Output the [x, y] coordinate of the center of the cell containing the given text.  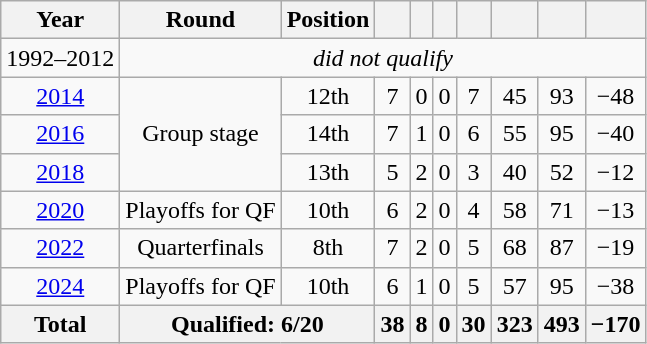
−48 [616, 96]
2018 [60, 172]
Year [60, 20]
did not qualify [383, 58]
40 [514, 172]
Group stage [200, 134]
45 [514, 96]
71 [562, 210]
−40 [616, 134]
8th [328, 248]
2020 [60, 210]
−38 [616, 286]
55 [514, 134]
−19 [616, 248]
Quarterfinals [200, 248]
12th [328, 96]
3 [474, 172]
93 [562, 96]
13th [328, 172]
38 [392, 324]
2016 [60, 134]
−170 [616, 324]
30 [474, 324]
68 [514, 248]
4 [474, 210]
Round [200, 20]
57 [514, 286]
2024 [60, 286]
Position [328, 20]
1992–2012 [60, 58]
87 [562, 248]
8 [422, 324]
52 [562, 172]
Qualified: 6/20 [248, 324]
2022 [60, 248]
493 [562, 324]
Total [60, 324]
58 [514, 210]
−13 [616, 210]
2014 [60, 96]
14th [328, 134]
323 [514, 324]
−12 [616, 172]
